Detect which cell encompasses the target text, then output its [X, Y] center coordinate. 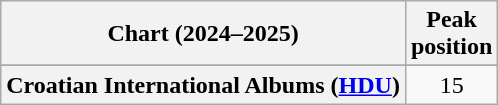
Chart (2024–2025) [204, 34]
Croatian International Albums (HDU) [204, 85]
Peakposition [451, 34]
15 [451, 85]
